Output the (x, y) coordinate of the center of the cell containing the given text.  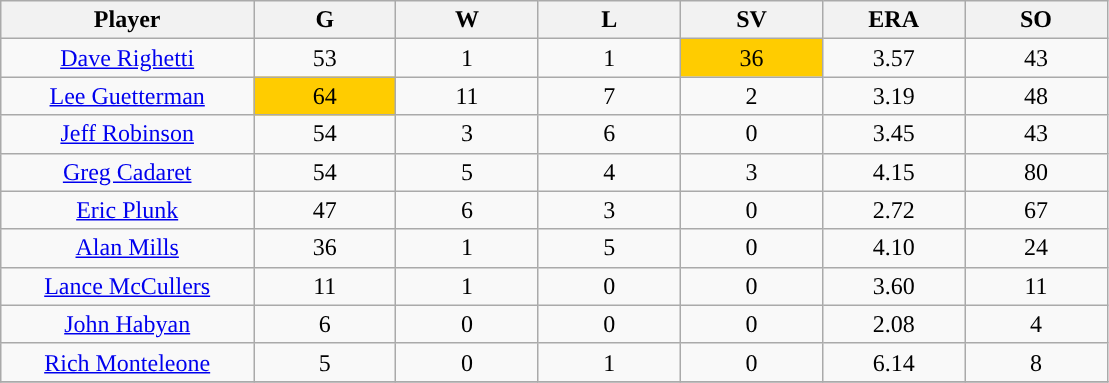
2.08 (894, 324)
7 (609, 96)
G (325, 20)
Eric Plunk (128, 210)
3.60 (894, 286)
2.72 (894, 210)
Alan Mills (128, 248)
4.15 (894, 172)
24 (1036, 248)
3.45 (894, 134)
6.14 (894, 362)
48 (1036, 96)
2 (751, 96)
L (609, 20)
67 (1036, 210)
Lance McCullers (128, 286)
64 (325, 96)
Dave Righetti (128, 58)
Greg Cadaret (128, 172)
53 (325, 58)
John Habyan (128, 324)
4.10 (894, 248)
80 (1036, 172)
W (467, 20)
47 (325, 210)
ERA (894, 20)
3.57 (894, 58)
Lee Guetterman (128, 96)
3.19 (894, 96)
SO (1036, 20)
Player (128, 20)
8 (1036, 362)
Jeff Robinson (128, 134)
SV (751, 20)
Rich Monteleone (128, 362)
